Extract the [x, y] coordinate from the center of the cell holding the provided text.  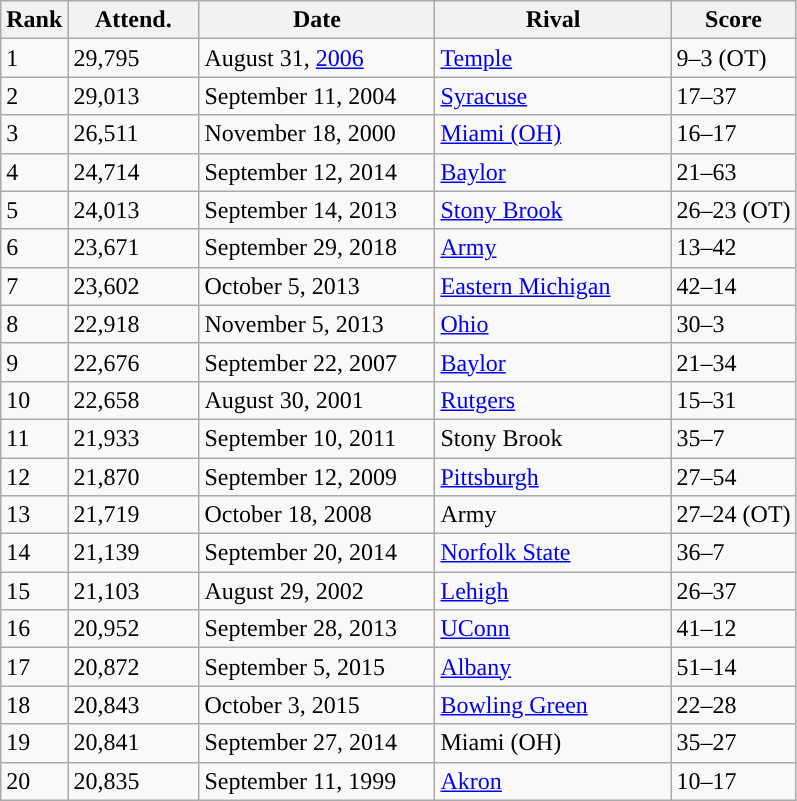
September 27, 2014 [317, 743]
26,511 [134, 134]
36–7 [734, 553]
October 3, 2015 [317, 705]
23,602 [134, 286]
41–12 [734, 629]
Bowling Green [553, 705]
20,841 [134, 743]
Lehigh [553, 591]
29,795 [134, 58]
20,843 [134, 705]
Rutgers [553, 400]
September 5, 2015 [317, 667]
16–17 [734, 134]
27–24 (OT) [734, 515]
21,103 [134, 591]
24,714 [134, 172]
October 5, 2013 [317, 286]
21,933 [134, 438]
23,671 [134, 248]
Temple [553, 58]
August 31, 2006 [317, 58]
10–17 [734, 781]
Akron [553, 781]
Norfolk State [553, 553]
19 [34, 743]
Rank [34, 20]
30–3 [734, 324]
Syracuse [553, 96]
26–37 [734, 591]
22,918 [134, 324]
9 [34, 362]
UConn [553, 629]
17–37 [734, 96]
42–14 [734, 286]
Attend. [134, 20]
15–31 [734, 400]
Albany [553, 667]
20,835 [134, 781]
October 18, 2008 [317, 515]
21,870 [134, 477]
35–27 [734, 743]
September 14, 2013 [317, 210]
35–7 [734, 438]
22,658 [134, 400]
7 [34, 286]
26–23 (OT) [734, 210]
21–63 [734, 172]
21,139 [134, 553]
September 28, 2013 [317, 629]
13–42 [734, 248]
Score [734, 20]
24,013 [134, 210]
September 22, 2007 [317, 362]
August 29, 2002 [317, 591]
Rival [553, 20]
September 12, 2009 [317, 477]
15 [34, 591]
Ohio [553, 324]
November 18, 2000 [317, 134]
18 [34, 705]
9–3 (OT) [734, 58]
51–14 [734, 667]
21,719 [134, 515]
10 [34, 400]
20 [34, 781]
22–28 [734, 705]
22,676 [134, 362]
1 [34, 58]
14 [34, 553]
29,013 [134, 96]
Date [317, 20]
September 29, 2018 [317, 248]
11 [34, 438]
8 [34, 324]
September 20, 2014 [317, 553]
20,872 [134, 667]
12 [34, 477]
21–34 [734, 362]
13 [34, 515]
August 30, 2001 [317, 400]
16 [34, 629]
4 [34, 172]
September 10, 2011 [317, 438]
September 11, 1999 [317, 781]
27–54 [734, 477]
November 5, 2013 [317, 324]
3 [34, 134]
6 [34, 248]
September 12, 2014 [317, 172]
September 11, 2004 [317, 96]
17 [34, 667]
20,952 [134, 629]
Eastern Michigan [553, 286]
Pittsburgh [553, 477]
5 [34, 210]
2 [34, 96]
